For the text-containing cell, return its midpoint in [x, y] coordinate format. 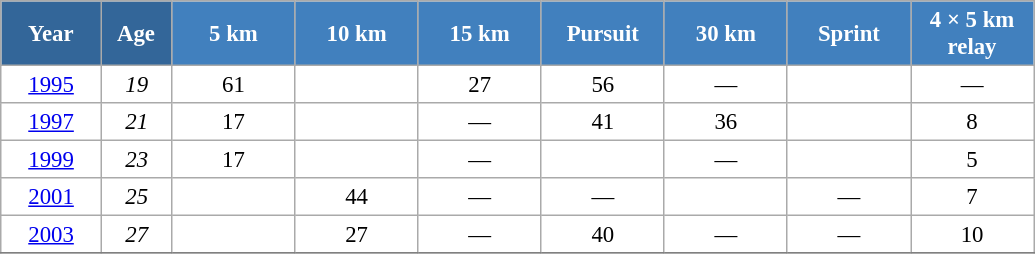
5 [972, 160]
61 [234, 85]
1995 [52, 85]
23 [136, 160]
2003 [52, 235]
10 km [356, 34]
Age [136, 34]
7 [972, 197]
15 km [480, 34]
41 [602, 122]
8 [972, 122]
44 [356, 197]
4 × 5 km relay [972, 34]
5 km [234, 34]
1997 [52, 122]
Sprint [848, 34]
30 km [726, 34]
40 [602, 235]
10 [972, 235]
25 [136, 197]
Year [52, 34]
2001 [52, 197]
56 [602, 85]
19 [136, 85]
21 [136, 122]
Pursuit [602, 34]
36 [726, 122]
1999 [52, 160]
